Return the (X, Y) coordinate for the center point of the cell that contains the specified text.  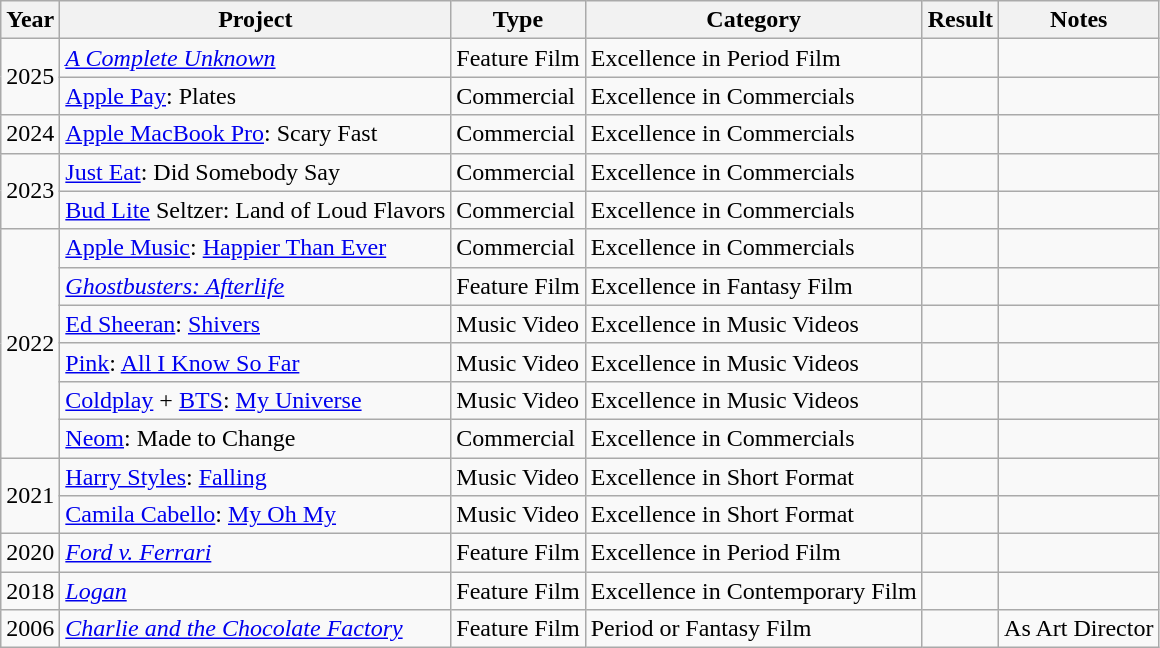
Excellence in Fantasy Film (754, 286)
2021 (30, 496)
Charlie and the Chocolate Factory (256, 629)
Project (256, 20)
Bud Lite Seltzer: Land of Loud Flavors (256, 210)
2023 (30, 191)
Notes (1079, 20)
Pink: All I Know So Far (256, 362)
Harry Styles: Falling (256, 477)
Neom: Made to Change (256, 438)
Coldplay + BTS: My Universe (256, 400)
A Complete Unknown (256, 58)
2022 (30, 343)
Type (518, 20)
Category (754, 20)
Ed Sheeran: Shivers (256, 324)
Just Eat: Did Somebody Say (256, 172)
Period or Fantasy Film (754, 629)
As Art Director (1079, 629)
Ghostbusters: Afterlife (256, 286)
Apple Pay: Plates (256, 96)
Apple MacBook Pro: Scary Fast (256, 134)
Excellence in Contemporary Film (754, 591)
Ford v. Ferrari (256, 553)
Apple Music: Happier Than Ever (256, 248)
2018 (30, 591)
Logan (256, 591)
2025 (30, 77)
2020 (30, 553)
Camila Cabello: My Oh My (256, 515)
Result (960, 20)
Year (30, 20)
2024 (30, 134)
2006 (30, 629)
